Return the [X, Y] coordinate for the center point of the cell that contains the specified text.  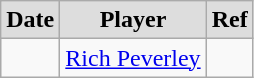
Rich Peverley [133, 58]
Date [30, 20]
Ref [230, 20]
Player [133, 20]
